Locate the cell with the specified text and output its [x, y] center coordinate. 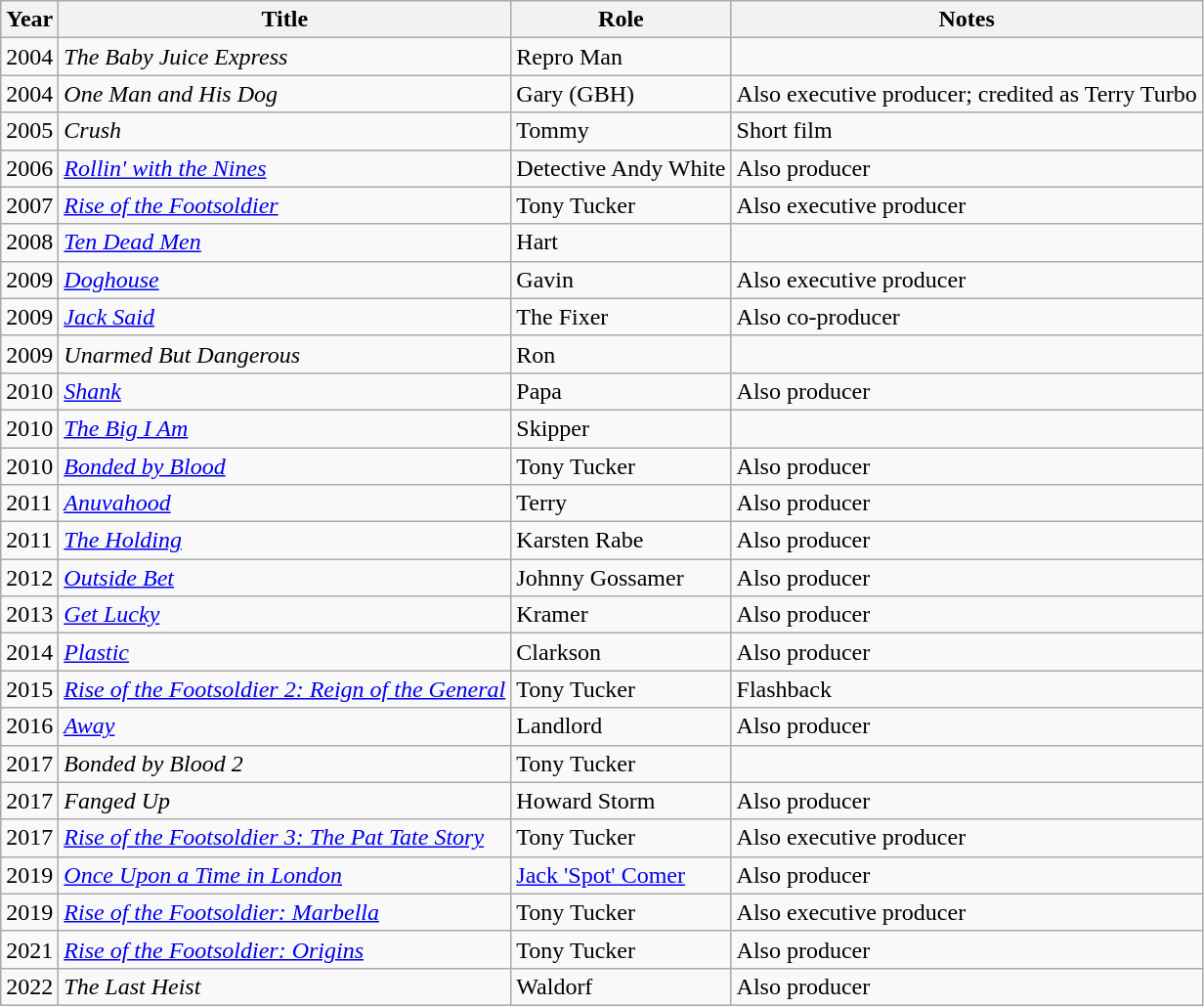
Rise of the Footsoldier: Origins [285, 949]
2021 [29, 949]
Ten Dead Men [285, 242]
Unarmed But Dangerous [285, 354]
2013 [29, 615]
Fanged Up [285, 801]
One Man and His Dog [285, 94]
Bonded by Blood 2 [285, 764]
The Big I Am [285, 428]
Waldorf [622, 986]
Landlord [622, 726]
2005 [29, 131]
Rise of the Footsoldier [285, 205]
Flashback [967, 689]
Johnny Gossamer [622, 578]
Gavin [622, 280]
Howard Storm [622, 801]
2015 [29, 689]
Ron [622, 354]
The Baby Juice Express [285, 57]
Tommy [622, 131]
Short film [967, 131]
Doghouse [285, 280]
The Fixer [622, 317]
Get Lucky [285, 615]
Crush [285, 131]
Also co-producer [967, 317]
2008 [29, 242]
Year [29, 20]
Shank [285, 391]
Once Upon a Time in London [285, 875]
Also executive producer; credited as Terry Turbo [967, 94]
Skipper [622, 428]
Hart [622, 242]
Rise of the Footsoldier 2: Reign of the General [285, 689]
2014 [29, 652]
Notes [967, 20]
The Holding [285, 541]
Outside Bet [285, 578]
Anuvahood [285, 503]
Karsten Rabe [622, 541]
2022 [29, 986]
2007 [29, 205]
Title [285, 20]
2016 [29, 726]
Detective Andy White [622, 168]
Gary (GBH) [622, 94]
Kramer [622, 615]
Bonded by Blood [285, 466]
Role [622, 20]
2012 [29, 578]
Rise of the Footsoldier: Marbella [285, 912]
Clarkson [622, 652]
Repro Man [622, 57]
Terry [622, 503]
Rollin' with the Nines [285, 168]
2006 [29, 168]
Jack 'Spot' Comer [622, 875]
Jack Said [285, 317]
Papa [622, 391]
The Last Heist [285, 986]
Rise of the Footsoldier 3: The Pat Tate Story [285, 838]
Plastic [285, 652]
Away [285, 726]
